Output the [x, y] coordinate of the center of the cell containing the given text.  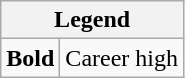
Career high [122, 58]
Bold [30, 58]
Legend [92, 20]
